Pinpoint the cell where the given text exists, returning its (x, y) midpoint coordinate. 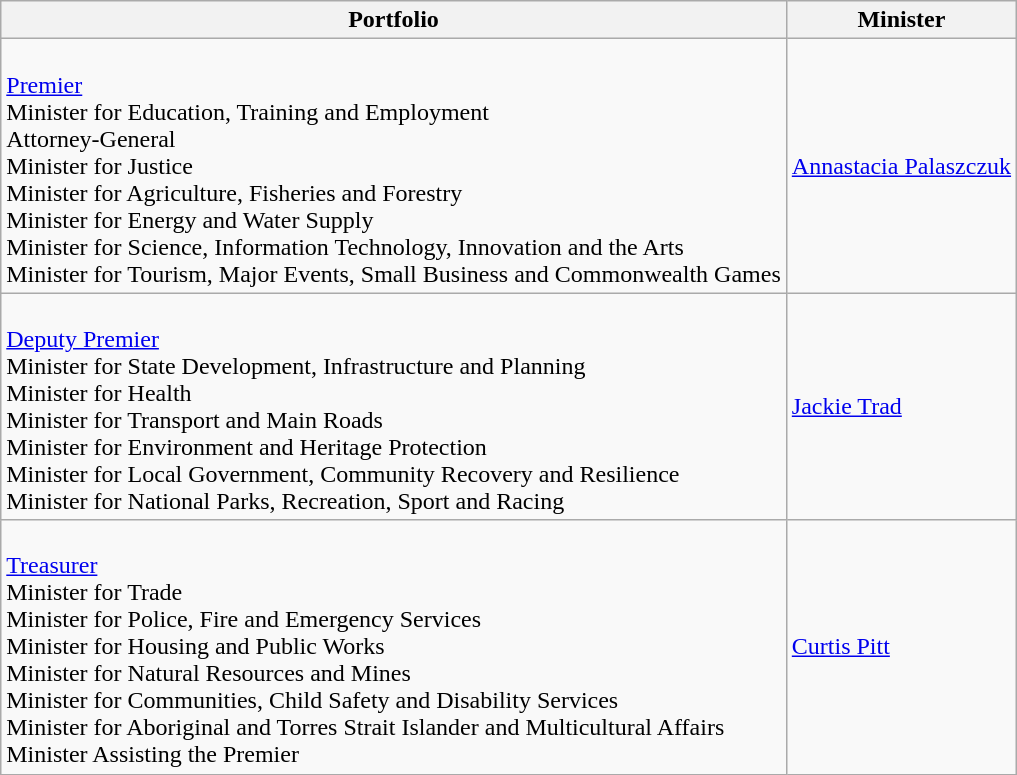
Curtis Pitt (901, 647)
Annastacia Palaszczuk (901, 166)
Jackie Trad (901, 406)
Minister (901, 20)
Portfolio (394, 20)
